Determine the (X, Y) coordinate at the center of the cell enclosing the given text.  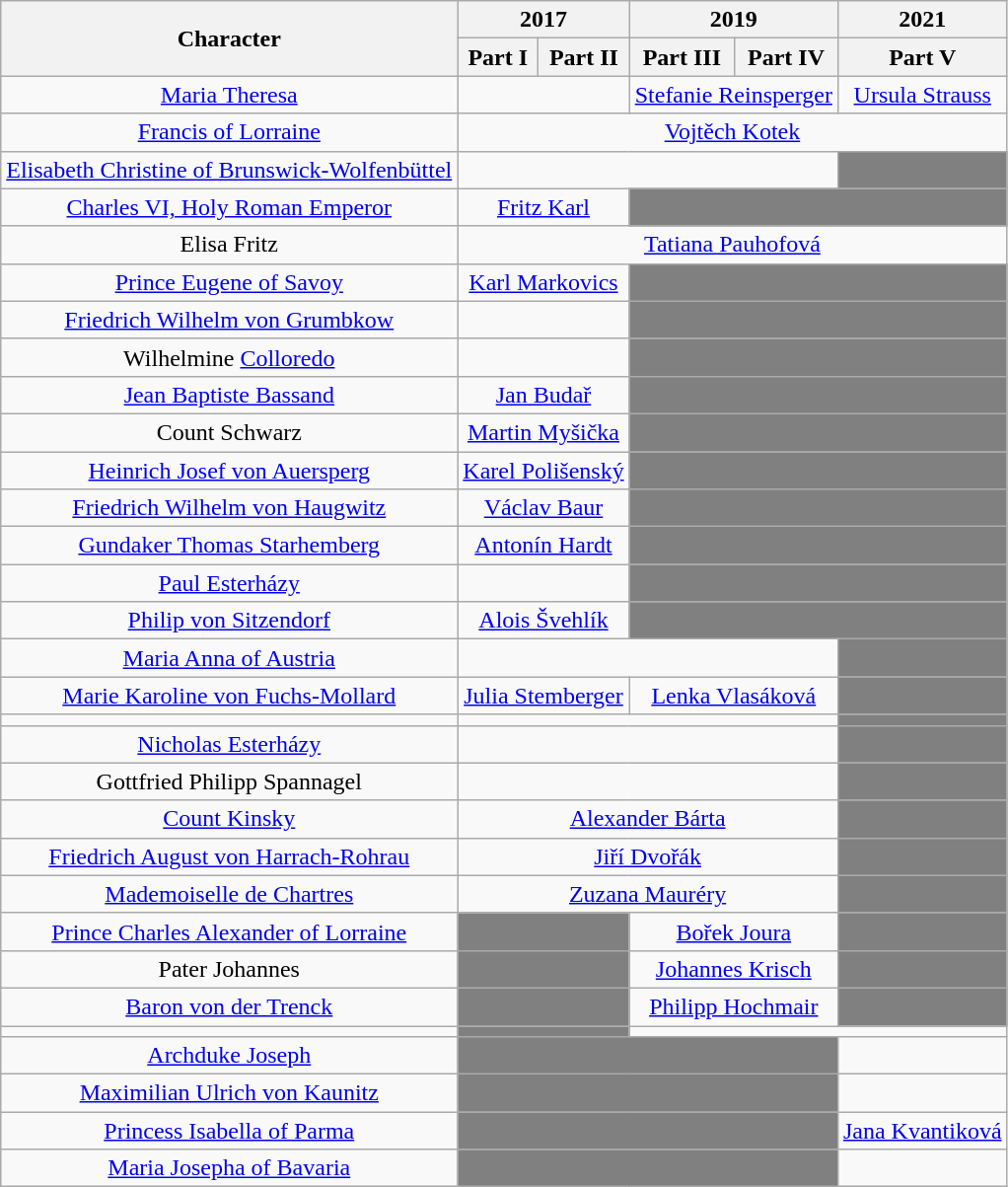
Mademoiselle de Chartres (229, 894)
Archduke Joseph (229, 1056)
Prince Charles Alexander of Lorraine (229, 931)
Fritz Karl (543, 207)
Zuzana Mauréry (648, 894)
Heinrich Josef von Auersperg (229, 471)
Stefanie Reinsperger (734, 95)
Count Kinsky (229, 819)
Pater Johannes (229, 969)
Gundaker Thomas Starhemberg (229, 546)
Vojtěch Kotek (732, 132)
Karl Markovics (543, 282)
Karel Polišenský (543, 471)
Maximilian Ulrich von Kaunitz (229, 1093)
Maria Theresa (229, 95)
Gottfried Philipp Spannagel (229, 781)
Marie Karoline von Fuchs-Mollard (229, 696)
Prince Eugene of Savoy (229, 282)
Part IV (787, 57)
Count Schwarz (229, 432)
Jean Baptiste Bassand (229, 395)
Baron von der Trenck (229, 1006)
Princess Isabella of Parma (229, 1131)
Part II (584, 57)
Maria Josepha of Bavaria (229, 1168)
Maria Anna of Austria (229, 658)
2019 (734, 20)
Part III (682, 57)
Jiří Dvořák (648, 856)
Charles VI, Holy Roman Emperor (229, 207)
Jan Budař (543, 395)
Antonín Hardt (543, 546)
Friedrich Wilhelm von Grumbkow (229, 320)
Philip von Sitzendorf (229, 621)
Philipp Hochmair (734, 1006)
Bořek Joura (734, 931)
Lenka Vlasáková (734, 696)
Nicholas Esterházy (229, 744)
Jana Kvantiková (922, 1131)
Alois Švehlík (543, 621)
2021 (922, 20)
2017 (543, 20)
Johannes Krisch (734, 969)
Friedrich Wilhelm von Haugwitz (229, 508)
Wilhelmine Colloredo (229, 357)
Character (229, 38)
Elisa Fritz (229, 245)
Alexander Bárta (648, 819)
Martin Myšička (543, 432)
Václav Baur (543, 508)
Tatiana Pauhofová (732, 245)
Francis of Lorraine (229, 132)
Part V (922, 57)
Julia Stemberger (543, 696)
Friedrich August von Harrach-Rohrau (229, 856)
Part I (498, 57)
Paul Esterházy (229, 583)
Ursula Strauss (922, 95)
Elisabeth Christine of Brunswick-Wolfenbüttel (229, 170)
